Pinpoint the cell where the given text exists, returning its (X, Y) midpoint coordinate. 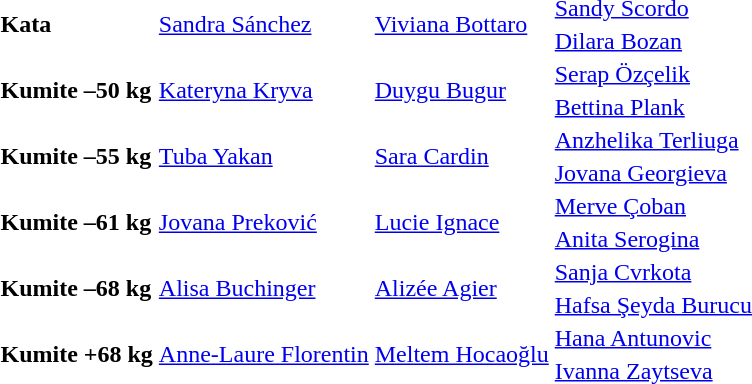
Kateryna Kryva (264, 90)
Jovana Preković (264, 222)
Tuba Yakan (264, 156)
Lucie Ignace (462, 222)
Duygu Bugur (462, 90)
Alizée Agier (462, 288)
Alisa Buchinger (264, 288)
Sara Cardin (462, 156)
